Capture the cell that displays the provided text and extract its [X, Y] central coordinate. 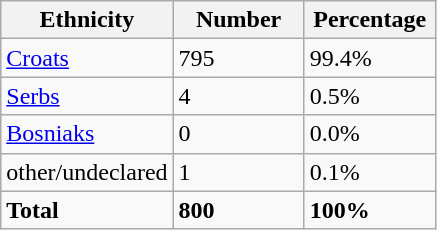
Bosniaks [87, 134]
795 [238, 58]
1 [238, 172]
800 [238, 210]
0.1% [370, 172]
other/undeclared [87, 172]
Percentage [370, 20]
0 [238, 134]
100% [370, 210]
Number [238, 20]
4 [238, 96]
0.5% [370, 96]
Total [87, 210]
0.0% [370, 134]
Croats [87, 58]
99.4% [370, 58]
Ethnicity [87, 20]
Serbs [87, 96]
